Locate the cell with the specified text and output its [X, Y] center coordinate. 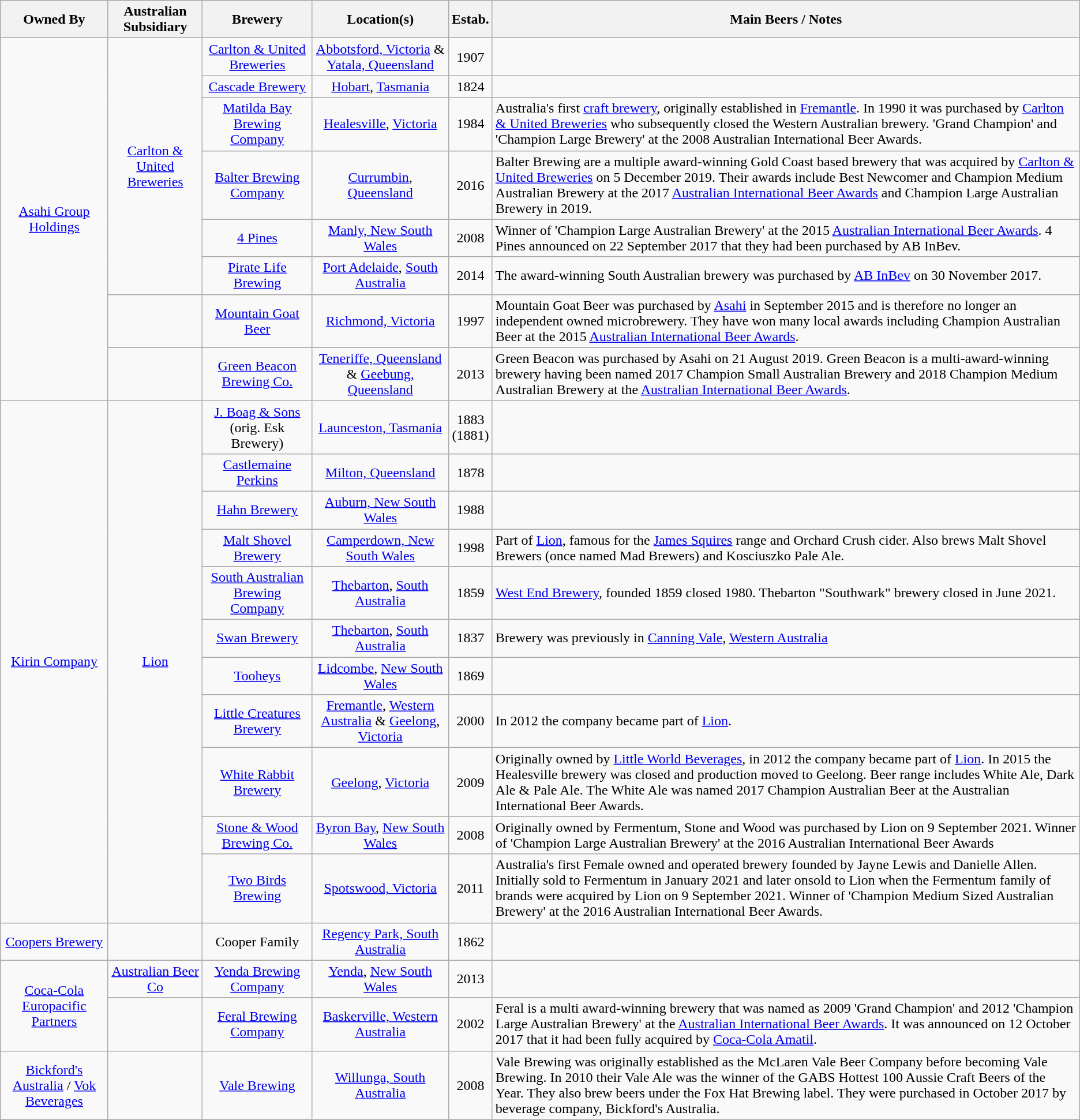
White Rabbit Brewery [257, 782]
1824 [471, 87]
1997 [471, 321]
2009 [471, 782]
Auburn, New South Wales [381, 510]
Vale Brewing [257, 1085]
1862 [471, 942]
AustralianSubsidiary [155, 20]
Owned By [54, 20]
2000 [471, 721]
Manly, New South Wales [381, 238]
1984 [471, 124]
South Australian Brewing Company [257, 593]
Currumbin, Queensland [381, 185]
1988 [471, 510]
Richmond, Victoria [381, 321]
The award-winning South Australian brewery was purchased by AB InBev on 30 November 2017. [786, 276]
Willunga, South Australia [381, 1085]
Abbotsford, Victoria & Yatala, Queensland [381, 57]
Hobart, Tasmania [381, 87]
In 2012 the company became part of Lion. [786, 721]
Cascade Brewery [257, 87]
1907 [471, 57]
Hahn Brewery [257, 510]
Balter Brewing Company [257, 185]
Location(s) [381, 20]
Lion [155, 661]
2011 [471, 889]
Matilda Bay Brewing Company [257, 124]
J. Boag & Sons(orig. Esk Brewery) [257, 427]
Byron Bay, New South Wales [381, 836]
Malt Shovel Brewery [257, 547]
Spotswood, Victoria [381, 889]
Yenda, New South Wales [381, 979]
Brewery was previously in Canning Vale, Western Australia [786, 638]
Pirate Life Brewing [257, 276]
1878 [471, 472]
Port Adelaide, South Australia [381, 276]
Fremantle, Western Australia & Geelong, Victoria [381, 721]
Mountain Goat Beer [257, 321]
Green Beacon Brewing Co. [257, 374]
2014 [471, 276]
Coca-Cola Europacific Partners [54, 1005]
Regency Park, South Australia [381, 942]
1998 [471, 547]
4 Pines [257, 238]
Lidcombe, New South Wales [381, 676]
Brewery [257, 20]
Coopers Brewery [54, 942]
Tooheys [257, 676]
1837 [471, 638]
Launceston, Tasmania [381, 427]
Kirin Company [54, 661]
Estab. [471, 20]
Asahi Group Holdings [54, 219]
Healesville, Victoria [381, 124]
Feral Brewing Company [257, 1024]
Swan Brewery [257, 638]
Yenda Brewing Company [257, 979]
Baskerville, Western Australia [381, 1024]
Bickford's Australia / Vok Beverages [54, 1085]
2002 [471, 1024]
Milton, Queensland [381, 472]
Castlemaine Perkins [257, 472]
Stone & Wood Brewing Co. [257, 836]
Cooper Family [257, 942]
Teneriffe, Queensland & Geebung, Queensland [381, 374]
1869 [471, 676]
1883 (1881) [471, 427]
Geelong, Victoria [381, 782]
1859 [471, 593]
Main Beers / Notes [786, 20]
2016 [471, 185]
Australian Beer Co [155, 979]
West End Brewery, founded 1859 closed 1980. Thebarton "Southwark" brewery closed in June 2021. [786, 593]
Camperdown, New South Wales [381, 547]
Little Creatures Brewery [257, 721]
Two Birds Brewing [257, 889]
